Capture the cell that displays the provided text and extract its [x, y] central coordinate. 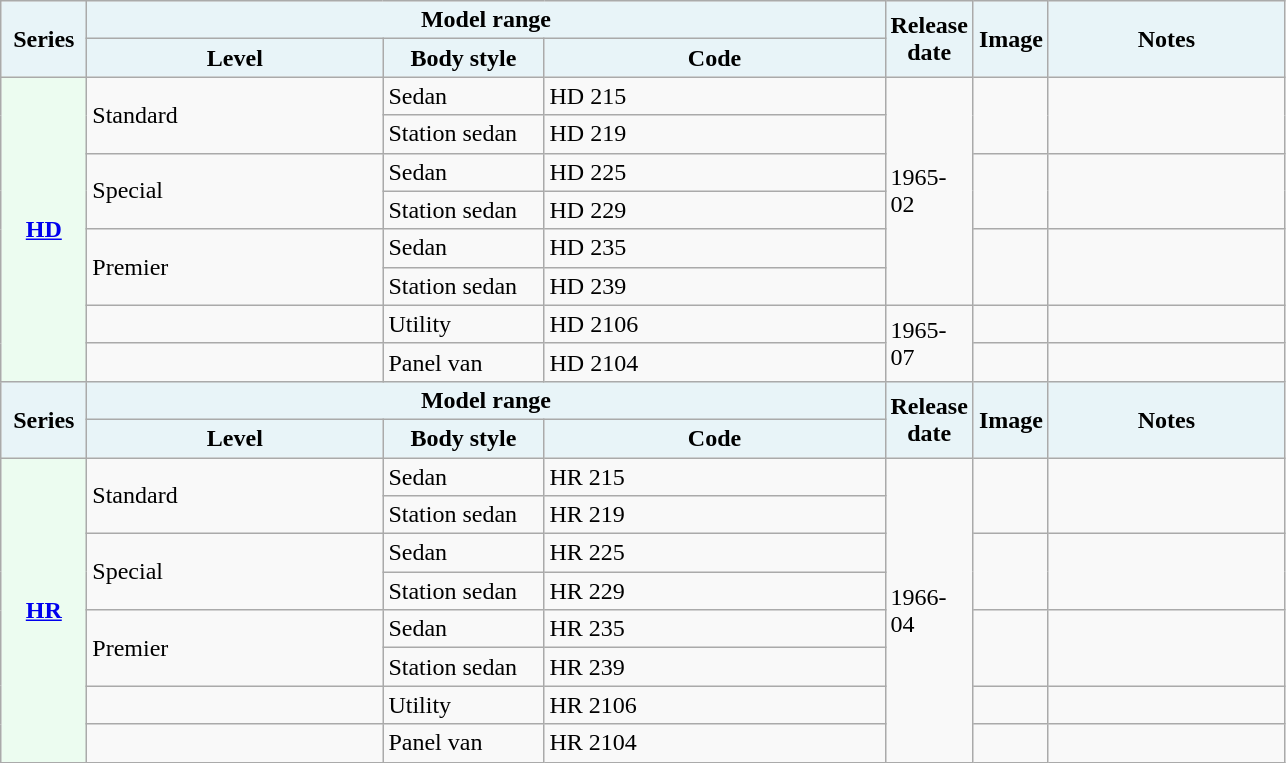
1965-02 [929, 191]
HR [44, 610]
HD 225 [714, 172]
HR 2106 [714, 705]
HR 2104 [714, 743]
1965-07 [929, 343]
HD 219 [714, 134]
HR 229 [714, 591]
1966-04 [929, 610]
HR 235 [714, 629]
HR 219 [714, 515]
HD 2104 [714, 362]
HR 215 [714, 477]
HR 239 [714, 667]
HD 235 [714, 248]
HD 215 [714, 96]
HD [44, 229]
HD 239 [714, 286]
HR 225 [714, 553]
HD 2106 [714, 324]
HD 229 [714, 210]
